Search for the cell housing the specified text and yield its (X, Y) center coordinate. 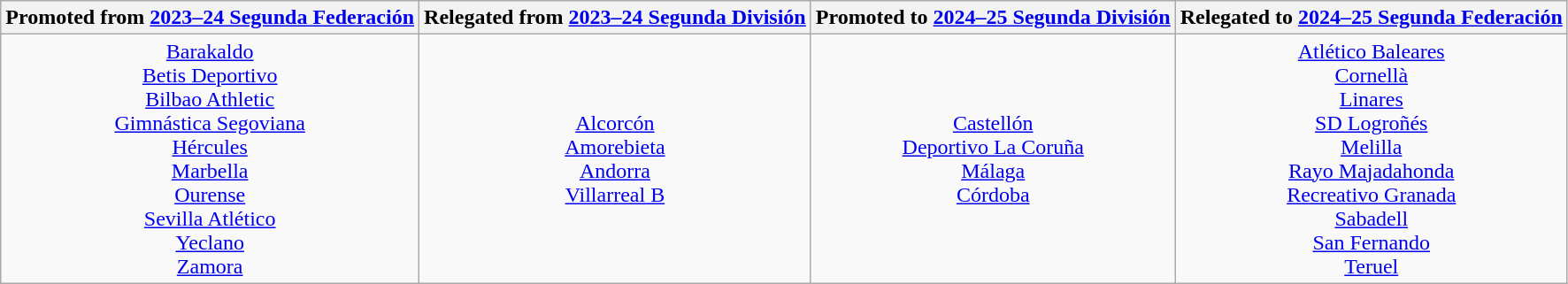
Relegated from 2023–24 Segunda División (616, 18)
Relegated to 2024–25 Segunda Federación (1372, 18)
Atlético Baleares Cornellà Linares SD Logroñés Melilla Rayo Majadahonda Recreativo Granada Sabadell San Fernando Teruel (1372, 159)
Promoted from 2023–24 Segunda Federación (211, 18)
Barakaldo Betis Deportivo Bilbao Athletic Gimnástica Segoviana Hércules Marbella Ourense Sevilla Atlético Yeclano Zamora (211, 159)
Promoted to 2024–25 Segunda División (993, 18)
Alcorcón Amorebieta Andorra Villarreal B (616, 159)
Castellón Deportivo La Coruña Málaga Córdoba (993, 159)
